Extract the (x, y) coordinate from the center of the cell holding the provided text.  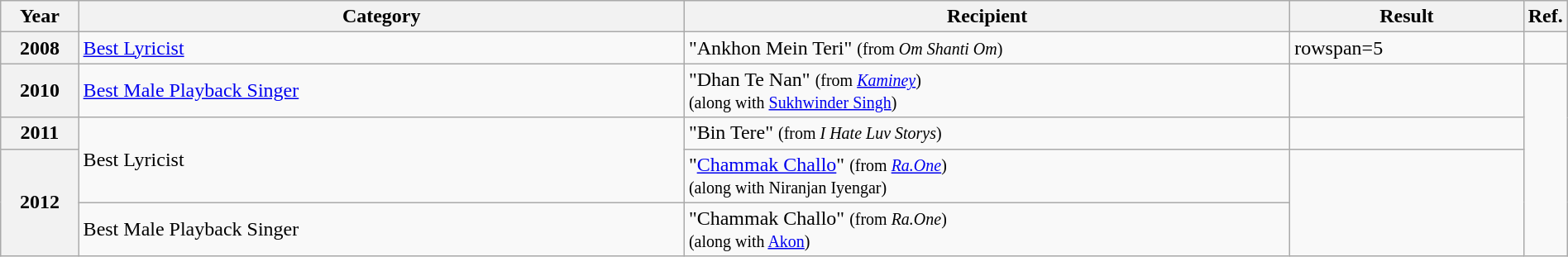
Ref. (1545, 17)
rowspan=5 (1407, 48)
"Chammak Challo" (from Ra.One)(along with Niranjan Iyengar) (987, 175)
Result (1407, 17)
Year (40, 17)
"Chammak Challo" (from Ra.One)(along with Akon) (987, 230)
2010 (40, 91)
2008 (40, 48)
2011 (40, 133)
"Bin Tere" (from I Hate Luv Storys) (987, 133)
"Ankhon Mein Teri" (from Om Shanti Om) (987, 48)
Category (381, 17)
Recipient (987, 17)
"Dhan Te Nan" (from Kaminey)(along with Sukhwinder Singh) (987, 91)
2012 (40, 202)
